From the cell containing the given text, extract its center point as [x, y] coordinate. 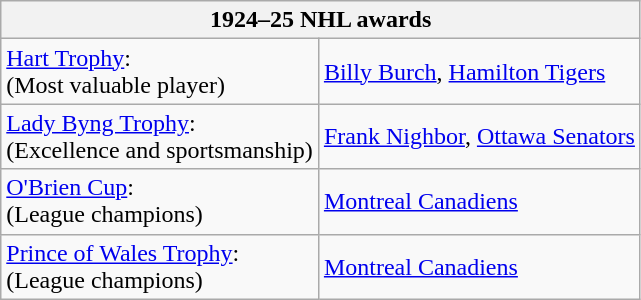
O'Brien Cup:(League champions) [160, 202]
Frank Nighbor, Ottawa Senators [479, 136]
Prince of Wales Trophy:(League champions) [160, 266]
Hart Trophy:(Most valuable player) [160, 72]
1924–25 NHL awards [321, 20]
Billy Burch, Hamilton Tigers [479, 72]
Lady Byng Trophy:(Excellence and sportsmanship) [160, 136]
